Capture the cell that displays the provided text and extract its [X, Y] central coordinate. 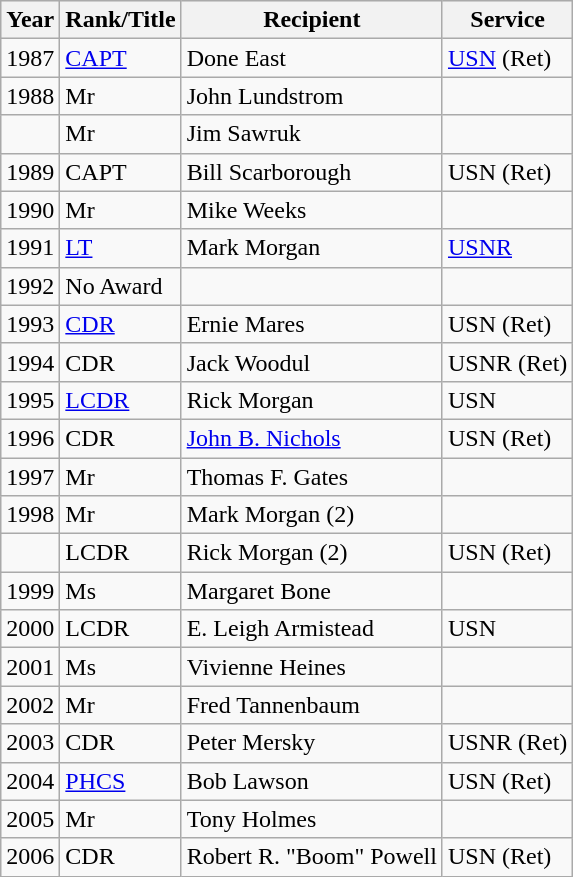
2000 [30, 629]
John B. Nichols [312, 438]
1995 [30, 400]
Tony Holmes [312, 819]
John Lundstrom [312, 96]
Recipient [312, 20]
Bill Scarborough [312, 172]
1990 [30, 210]
2001 [30, 667]
USNR [507, 248]
1993 [30, 324]
LT [120, 248]
Bob Lawson [312, 781]
PHCS [120, 781]
1994 [30, 362]
Jim Sawruk [312, 134]
No Award [120, 286]
E. Leigh Armistead [312, 629]
Vivienne Heines [312, 667]
Mark Morgan [312, 248]
1988 [30, 96]
1992 [30, 286]
2006 [30, 857]
Rick Morgan (2) [312, 553]
Fred Tannenbaum [312, 705]
Service [507, 20]
Ernie Mares [312, 324]
2004 [30, 781]
2002 [30, 705]
Mike Weeks [312, 210]
Done East [312, 58]
1989 [30, 172]
1998 [30, 515]
Jack Woodul [312, 362]
2003 [30, 743]
2005 [30, 819]
Rank/Title [120, 20]
1991 [30, 248]
Year [30, 20]
Margaret Bone [312, 591]
Thomas F. Gates [312, 477]
Mark Morgan (2) [312, 515]
1997 [30, 477]
Robert R. "Boom" Powell [312, 857]
Peter Mersky [312, 743]
1987 [30, 58]
1999 [30, 591]
1996 [30, 438]
Rick Morgan [312, 400]
